Provide the [x, y] coordinate of the cell's center where the given text is located.  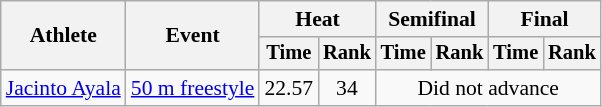
Did not advance [488, 88]
Event [193, 36]
Heat [317, 19]
50 m freestyle [193, 88]
Jacinto Ayala [64, 88]
Athlete [64, 36]
Semifinal [432, 19]
34 [347, 88]
Final [544, 19]
22.57 [288, 88]
